Determine the (X, Y) coordinate at the center of the cell enclosing the given text.  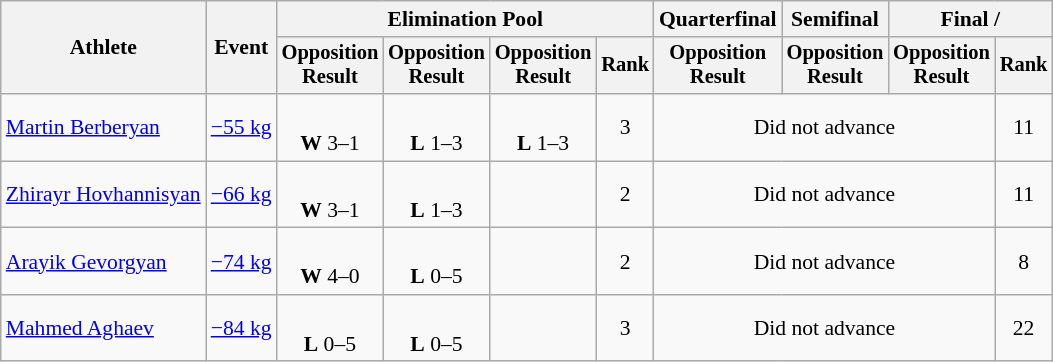
Semifinal (836, 19)
Elimination Pool (466, 19)
Athlete (104, 48)
−66 kg (242, 194)
Final / (970, 19)
−55 kg (242, 128)
Quarterfinal (718, 19)
W 4–0 (330, 262)
Martin Berberyan (104, 128)
22 (1024, 328)
8 (1024, 262)
Arayik Gevorgyan (104, 262)
Event (242, 48)
−74 kg (242, 262)
−84 kg (242, 328)
Mahmed Aghaev (104, 328)
Zhirayr Hovhannisyan (104, 194)
